Find where the given text appears and provide that cell's center as (X, Y) coordinate. 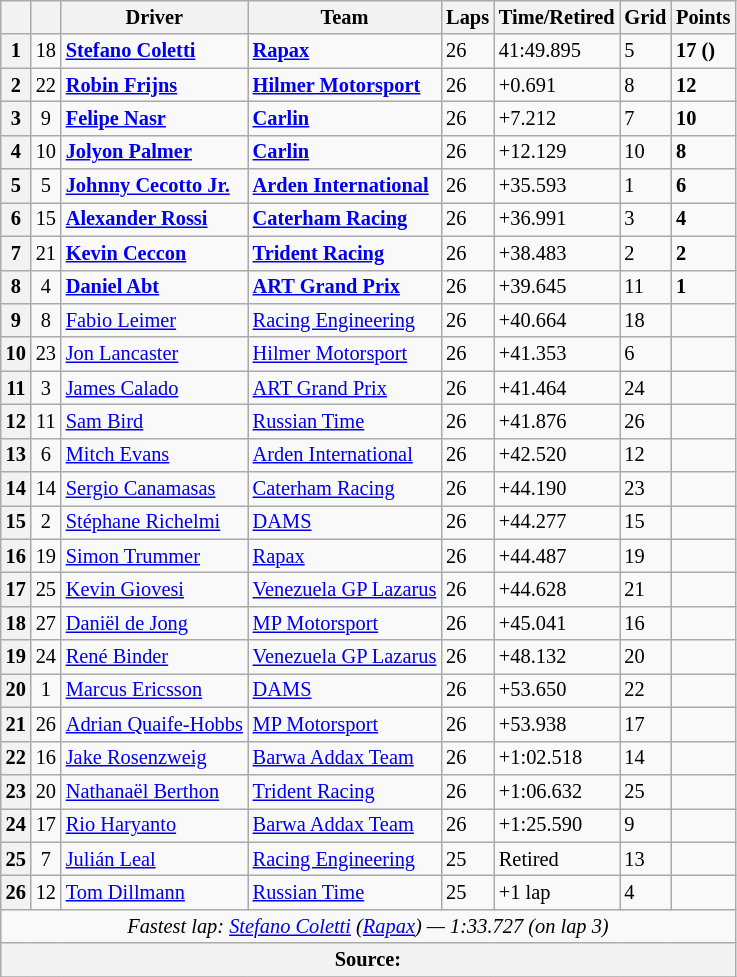
+42.520 (557, 455)
+44.487 (557, 556)
+35.593 (557, 186)
Time/Retired (557, 17)
Daniël de Jong (154, 623)
Grid (646, 17)
Marcus Ericsson (154, 690)
Driver (154, 17)
Stefano Coletti (154, 51)
Fastest lap: Stefano Coletti (Rapax) — 1:33.727 (on lap 3) (368, 926)
+48.132 (557, 657)
René Binder (154, 657)
Stéphane Richelmi (154, 522)
Nathanaël Berthon (154, 791)
Source: (368, 960)
+41.876 (557, 421)
Julián Leal (154, 859)
+44.628 (557, 589)
Sam Bird (154, 421)
+53.650 (557, 690)
+36.991 (557, 219)
41:49.895 (557, 51)
Simon Trummer (154, 556)
+40.664 (557, 320)
+1:02.518 (557, 758)
James Calado (154, 388)
Laps (468, 17)
+39.645 (557, 287)
Kevin Ceccon (154, 253)
+41.353 (557, 354)
+1:06.632 (557, 791)
Jolyon Palmer (154, 152)
Kevin Giovesi (154, 589)
+38.483 (557, 253)
+12.129 (557, 152)
Retired (557, 859)
Alexander Rossi (154, 219)
+44.190 (557, 489)
+44.277 (557, 522)
27 (46, 623)
Johnny Cecotto Jr. (154, 186)
+1 lap (557, 892)
Jake Rosenzweig (154, 758)
+53.938 (557, 724)
Robin Frijns (154, 85)
Fabio Leimer (154, 320)
+45.041 (557, 623)
17 () (703, 51)
Team (344, 17)
+1:25.590 (557, 825)
+7.212 (557, 118)
Jon Lancaster (154, 354)
Adrian Quaife-Hobbs (154, 724)
Felipe Nasr (154, 118)
Mitch Evans (154, 455)
+0.691 (557, 85)
+41.464 (557, 388)
Sergio Canamasas (154, 489)
Daniel Abt (154, 287)
Rio Haryanto (154, 825)
Tom Dillmann (154, 892)
Points (703, 17)
